Return (x, y) of the center of cell containing provided text 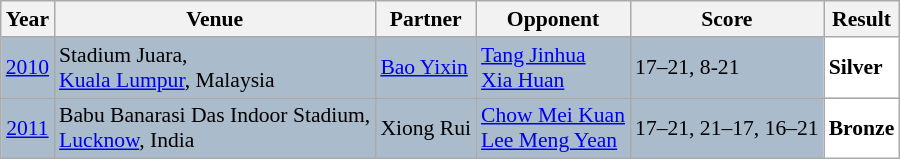
Year (28, 19)
Babu Banarasi Das Indoor Stadium,Lucknow, India (214, 128)
2010 (28, 68)
Opponent (553, 19)
Silver (862, 68)
Chow Mei Kuan Lee Meng Yean (553, 128)
Xiong Rui (426, 128)
Venue (214, 19)
17–21, 21–17, 16–21 (727, 128)
Bao Yixin (426, 68)
2011 (28, 128)
Score (727, 19)
Partner (426, 19)
Bronze (862, 128)
Stadium Juara,Kuala Lumpur, Malaysia (214, 68)
17–21, 8-21 (727, 68)
Tang Jinhua Xia Huan (553, 68)
Result (862, 19)
